Search for the cell housing the specified text and yield its (X, Y) center coordinate. 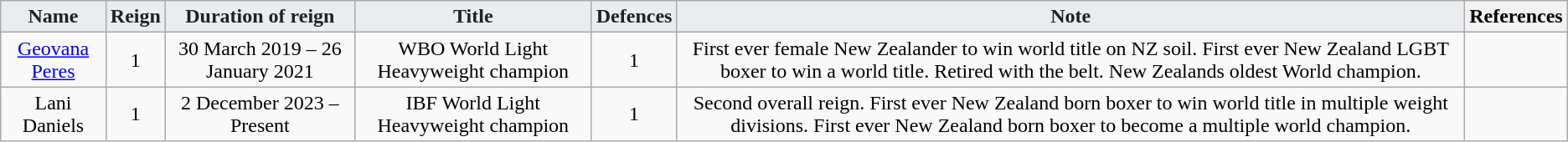
Lani Daniels (54, 114)
Reign (136, 17)
2 December 2023 – Present (260, 114)
WBO World Light Heavyweight champion (472, 60)
Duration of reign (260, 17)
Defences (634, 17)
Geovana Peres (54, 60)
References (1516, 17)
Note (1070, 17)
Title (472, 17)
Name (54, 17)
IBF World Light Heavyweight champion (472, 114)
30 March 2019 – 26 January 2021 (260, 60)
